Return [x, y] of the center of cell containing provided text 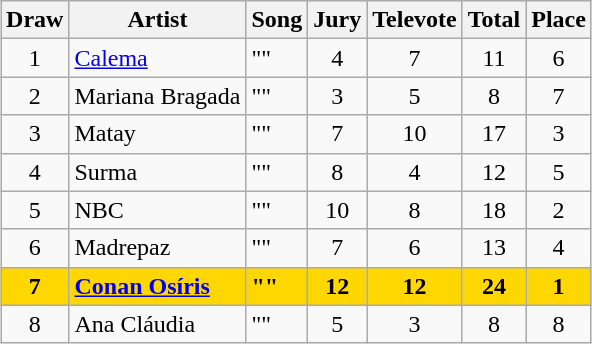
Calema [158, 58]
Place [559, 20]
Mariana Bragada [158, 96]
13 [494, 248]
Song [277, 20]
Total [494, 20]
Matay [158, 134]
17 [494, 134]
Artist [158, 20]
Draw [35, 20]
Televote [414, 20]
Madrepaz [158, 248]
Surma [158, 172]
18 [494, 210]
Ana Cláudia [158, 324]
Jury [338, 20]
Conan Osíris [158, 286]
NBC [158, 210]
11 [494, 58]
24 [494, 286]
